Return the (X, Y) coordinate for the center point of the cell that contains the specified text.  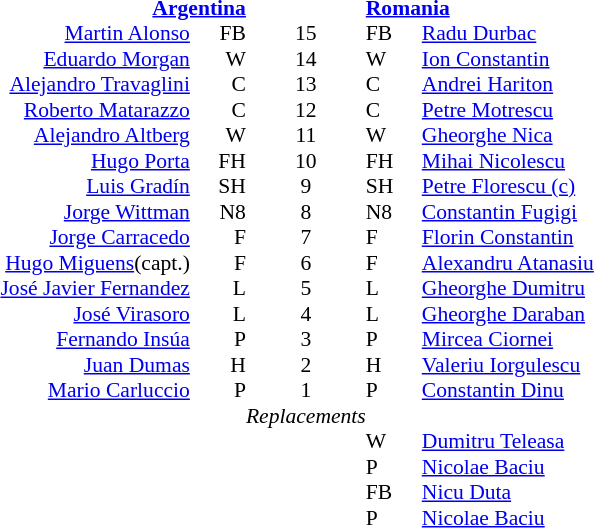
13 (306, 85)
3 (306, 339)
5 (306, 289)
10 (306, 161)
4 (306, 314)
Replacements (306, 416)
8 (306, 212)
12 (306, 110)
9 (306, 187)
14 (306, 59)
1 (306, 391)
6 (306, 263)
15 (306, 33)
2 (306, 365)
11 (306, 135)
7 (306, 237)
